Output the [X, Y] coordinate of the center of the cell containing the given text.  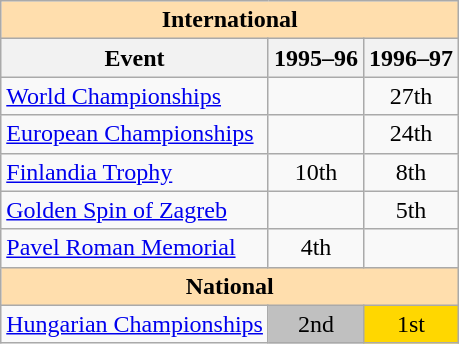
5th [412, 210]
4th [316, 248]
27th [412, 96]
Event [135, 58]
1995–96 [316, 58]
World Championships [135, 96]
24th [412, 134]
2nd [316, 324]
Golden Spin of Zagreb [135, 210]
1996–97 [412, 58]
8th [412, 172]
International [230, 20]
European Championships [135, 134]
1st [412, 324]
Hungarian Championships [135, 324]
Pavel Roman Memorial [135, 248]
National [230, 286]
Finlandia Trophy [135, 172]
10th [316, 172]
